Identify which cell holds the provided text, then report its (x, y) central coordinate. 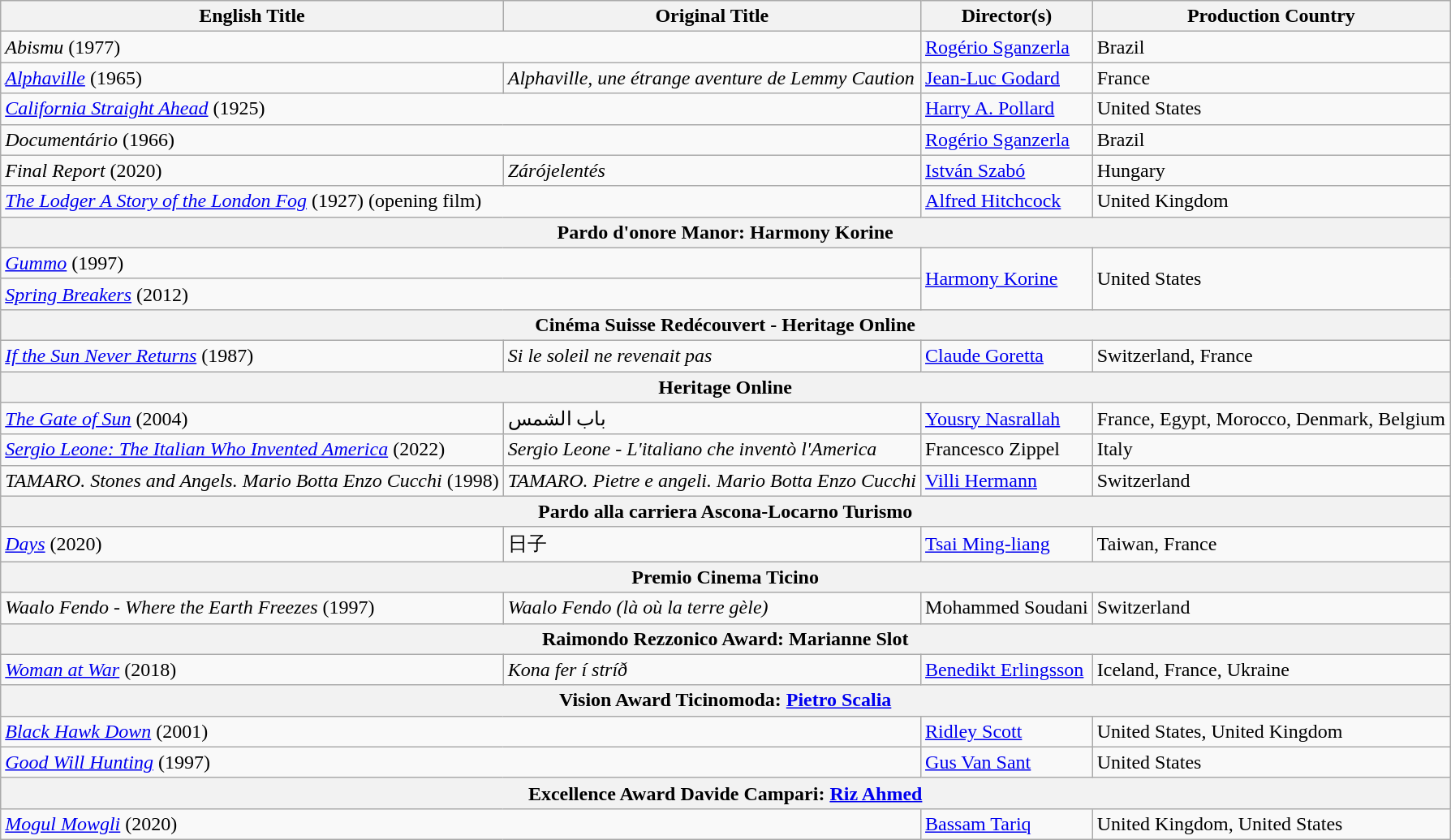
Mohammed Soudani (1007, 608)
Kona fer í stríð (712, 670)
Switzerland, France (1271, 355)
Sergio Leone - L'italiano che inventò l'America (712, 450)
Ridley Scott (1007, 731)
Original Title (712, 16)
Iceland, France, Ukraine (1271, 670)
Vision Award Ticinomoda: Pietro Scalia (725, 700)
Waalo Fendo (là où la terre gèle) (712, 608)
Hungary (1271, 170)
Zárójelentés (712, 170)
Jean-Luc Godard (1007, 78)
日子 (712, 544)
Italy (1271, 450)
France, Egypt, Morocco, Denmark, Belgium (1271, 419)
Pardo alla carriera Ascona-Locarno Turismo (725, 511)
Good Will Hunting (1997) (461, 762)
Production Country (1271, 16)
Documentário (1966) (461, 140)
Alphaville, une étrange aventure de Lemmy Caution (712, 78)
United States, United Kingdom (1271, 731)
Days (2020) (252, 544)
Waalo Fendo - Where the Earth Freezes (1997) (252, 608)
Excellence Award Davide Campari: Riz Ahmed (725, 793)
Claude Goretta (1007, 355)
Premio Cinema Ticino (725, 577)
TAMARO. Pietre e angeli. Mario Botta Enzo Cucchi (712, 480)
United Kingdom, United States (1271, 824)
Gummo (1997) (461, 263)
Tsai Ming-liang (1007, 544)
If the Sun Never Returns (1987) (252, 355)
Raimondo Rezzonico Award: Marianne Slot (725, 639)
TAMARO. Stones and Angels. Mario Botta Enzo Cucchi (1998) (252, 480)
Alfred Hitchcock (1007, 201)
United Kingdom (1271, 201)
Alphaville (1965) (252, 78)
Si le soleil ne revenait pas (712, 355)
The Gate of Sun (2004) (252, 419)
Heritage Online (725, 387)
Sergio Leone: The Italian Who Invented America (2022) (252, 450)
Benedikt Erlingsson (1007, 670)
Cinéma Suisse Redécouvert - Heritage Online (725, 325)
Mogul Mowgli (2020) (461, 824)
Spring Breakers (2012) (461, 294)
Black Hawk Down (2001) (461, 731)
Yousry Nasrallah (1007, 419)
Bassam Tariq (1007, 824)
باب الشمس (712, 419)
Final Report (2020) (252, 170)
Woman at War (2018) (252, 670)
Director(s) (1007, 16)
Harry A. Pollard (1007, 109)
Pardo d'onore Manor: Harmony Korine (725, 232)
English Title (252, 16)
California Straight Ahead (1925) (461, 109)
István Szabó (1007, 170)
France (1271, 78)
Francesco Zippel (1007, 450)
The Lodger A Story of the London Fog (1927) (opening film) (461, 201)
Harmony Korine (1007, 278)
Taiwan, France (1271, 544)
Villi Hermann (1007, 480)
Gus Van Sant (1007, 762)
Abismu (1977) (461, 47)
